For the text-containing cell, return its midpoint in [X, Y] coordinate format. 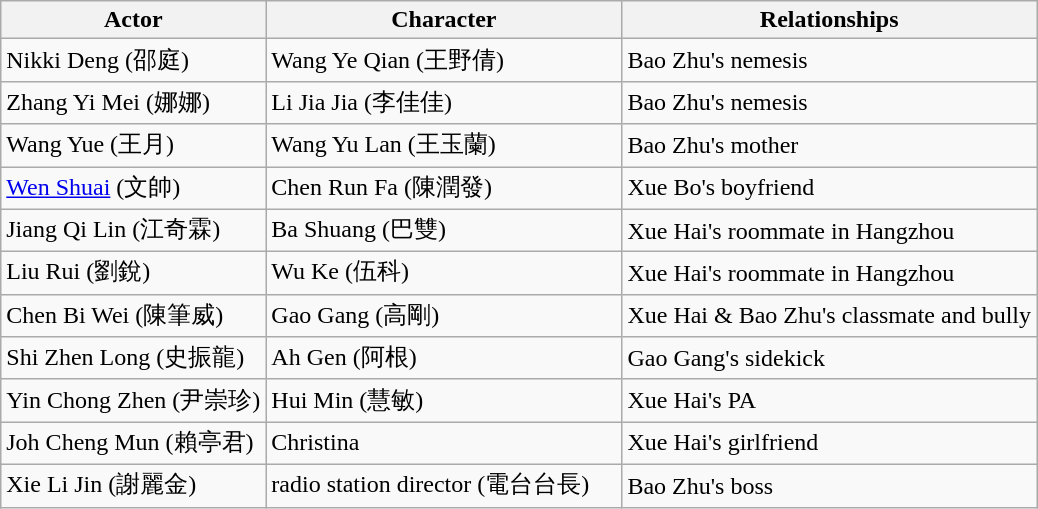
Christina [444, 444]
Ah Gen (阿根) [444, 358]
Jiang Qi Lin (江奇霖) [134, 230]
Xue Hai & Bao Zhu's classmate and bully [830, 316]
Ba Shuang (巴雙) [444, 230]
Chen Run Fa (陳潤發) [444, 188]
Xue Bo's boyfriend [830, 188]
Actor [134, 20]
Yin Chong Zhen (尹崇珍) [134, 400]
Xue Hai's PA [830, 400]
Gao Gang's sidekick [830, 358]
Relationships [830, 20]
Bao Zhu's mother [830, 146]
Wu Ke (伍科) [444, 274]
Joh Cheng Mun (賴亭君) [134, 444]
Wang Yu Lan (王玉蘭) [444, 146]
Bao Zhu's boss [830, 486]
Wang Yue (王月) [134, 146]
Chen Bi Wei (陳筆威) [134, 316]
Gao Gang (高剛) [444, 316]
Wang Ye Qian (王野倩) [444, 60]
Xie Li Jin (謝麗金) [134, 486]
radio station director (電台台長) [444, 486]
Wen Shuai (文帥) [134, 188]
Xue Hai's girlfriend [830, 444]
Li Jia Jia (李佳佳) [444, 102]
Nikki Deng (邵庭) [134, 60]
Shi Zhen Long (史振龍) [134, 358]
Liu Rui (劉銳) [134, 274]
Zhang Yi Mei (娜娜) [134, 102]
Character [444, 20]
Hui Min (慧敏) [444, 400]
